For the text-containing cell, return its midpoint in (X, Y) coordinate format. 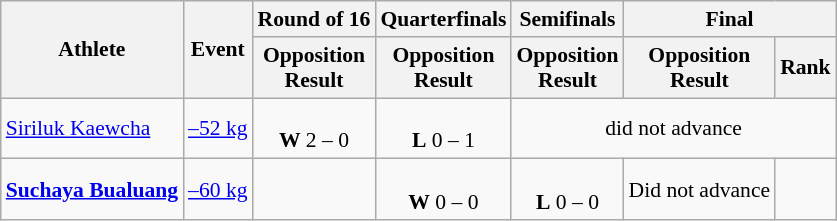
Semifinals (567, 19)
Final (730, 19)
L 0 – 0 (567, 190)
L 0 – 1 (443, 128)
W 0 – 0 (443, 190)
Round of 16 (314, 19)
Event (218, 50)
Suchaya Bualuang (92, 190)
–60 kg (218, 190)
Rank (806, 68)
Did not advance (700, 190)
–52 kg (218, 128)
W 2 – 0 (314, 128)
did not advance (673, 128)
Athlete (92, 50)
Quarterfinals (443, 19)
Siriluk Kaewcha (92, 128)
